Capture the cell that displays the provided text and extract its (x, y) central coordinate. 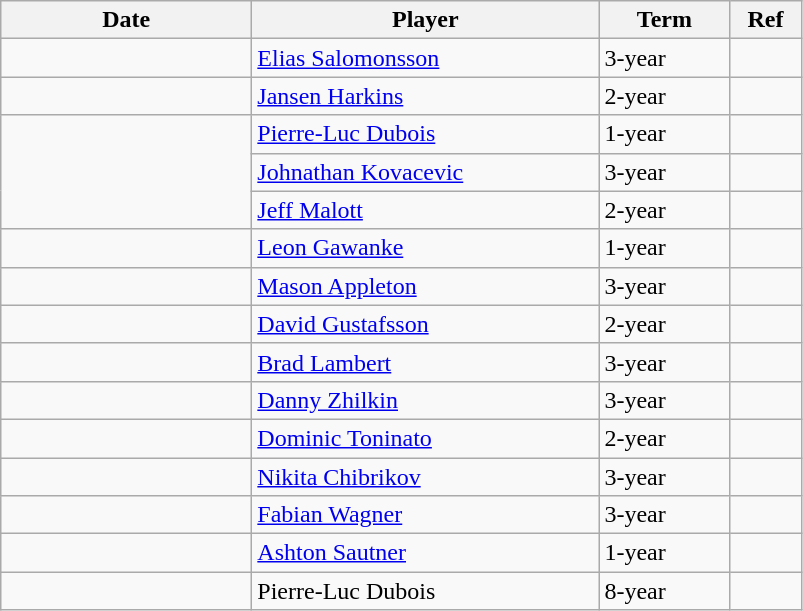
Leon Gawanke (426, 248)
Date (126, 20)
Player (426, 20)
Elias Salomonsson (426, 58)
Jeff Malott (426, 210)
Ref (766, 20)
Term (664, 20)
Johnathan Kovacevic (426, 172)
8-year (664, 591)
David Gustafsson (426, 324)
Fabian Wagner (426, 515)
Mason Appleton (426, 286)
Dominic Toninato (426, 438)
Brad Lambert (426, 362)
Ashton Sautner (426, 553)
Danny Zhilkin (426, 400)
Nikita Chibrikov (426, 477)
Jansen Harkins (426, 96)
